Output the [x, y] coordinate of the center of the cell containing the given text.  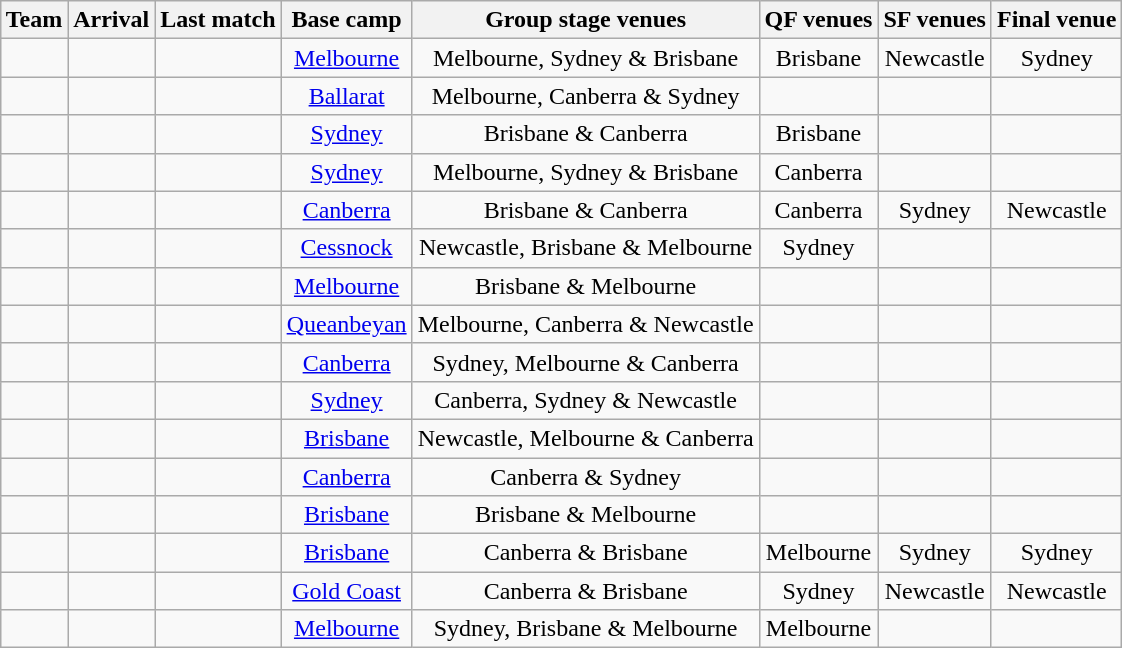
Last match [218, 20]
SF venues [935, 20]
Canberra & Sydney [586, 477]
Cessnock [346, 248]
QF venues [818, 20]
Ballarat [346, 96]
Gold Coast [346, 591]
Final venue [1056, 20]
Group stage venues [586, 20]
Melbourne, Canberra & Sydney [586, 96]
Arrival [112, 20]
Newcastle, Melbourne & Canberra [586, 438]
Sydney, Brisbane & Melbourne [586, 629]
Sydney, Melbourne & Canberra [586, 362]
Base camp [346, 20]
Team [34, 20]
Canberra, Sydney & Newcastle [586, 400]
Melbourne, Canberra & Newcastle [586, 324]
Newcastle, Brisbane & Melbourne [586, 248]
Queanbeyan [346, 324]
